Search for the cell housing the specified text and yield its [X, Y] center coordinate. 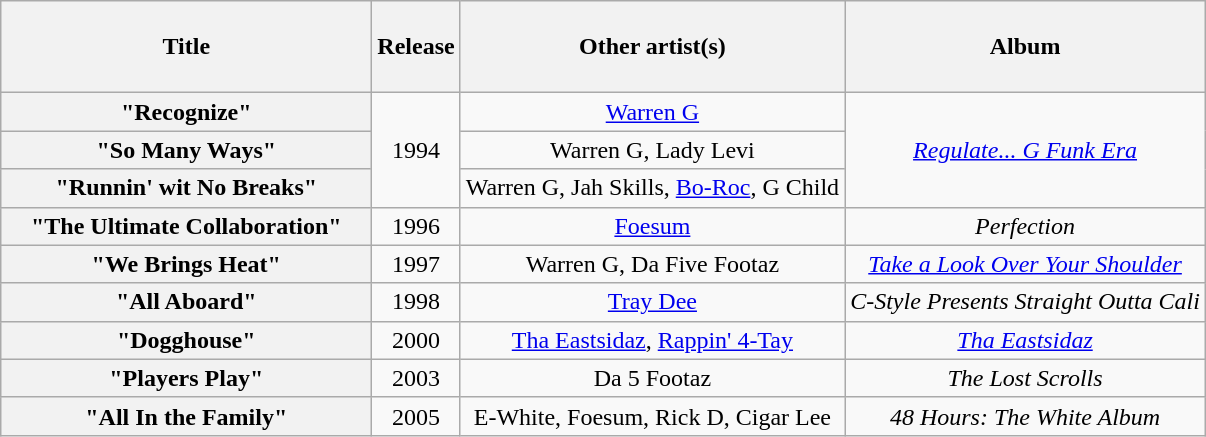
48 Hours: The White Album [1026, 416]
Warren G, Jah Skills, Bo-Roc, G Child [652, 188]
Tray Dee [652, 302]
"Recognize" [186, 112]
Tha Eastsidaz, Rappin' 4-Tay [652, 340]
Foesum [652, 226]
"The Ultimate Collaboration" [186, 226]
"Players Play" [186, 378]
Release [416, 47]
Warren G [652, 112]
"We Brings Heat" [186, 264]
Take a Look Over Your Shoulder [1026, 264]
Da 5 Footaz [652, 378]
Regulate... G Funk Era [1026, 150]
Album [1026, 47]
Warren G, Da Five Footaz [652, 264]
"Runnin' wit No Breaks" [186, 188]
"All Aboard" [186, 302]
Title [186, 47]
C-Style Presents Straight Outta Cali [1026, 302]
"So Many Ways" [186, 150]
Perfection [1026, 226]
2005 [416, 416]
The Lost Scrolls [1026, 378]
Other artist(s) [652, 47]
1997 [416, 264]
1998 [416, 302]
2000 [416, 340]
Warren G, Lady Levi [652, 150]
1996 [416, 226]
"All In the Family" [186, 416]
"Dogghouse" [186, 340]
1994 [416, 150]
Tha Eastsidaz [1026, 340]
2003 [416, 378]
E-White, Foesum, Rick D, Cigar Lee [652, 416]
